Identify which cell holds the provided text, then report its (x, y) central coordinate. 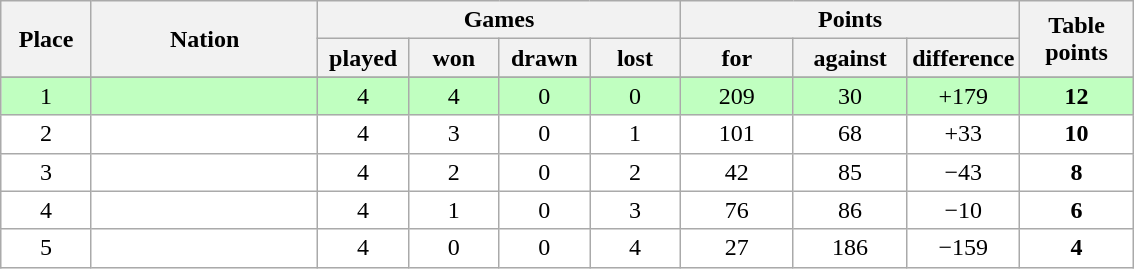
won (454, 58)
for (736, 58)
+33 (964, 134)
10 (1076, 134)
42 (736, 172)
6 (1076, 210)
Place (46, 39)
27 (736, 248)
+179 (964, 96)
186 (850, 248)
Games (499, 20)
lost (636, 58)
68 (850, 134)
209 (736, 96)
101 (736, 134)
86 (850, 210)
85 (850, 172)
−43 (964, 172)
76 (736, 210)
5 (46, 248)
played (364, 58)
Points (850, 20)
−10 (964, 210)
−159 (964, 248)
drawn (544, 58)
30 (850, 96)
12 (1076, 96)
Nation (204, 39)
difference (964, 58)
Tablepoints (1076, 39)
against (850, 58)
8 (1076, 172)
